Provide the [x, y] coordinate of the cell's center where the given text is located.  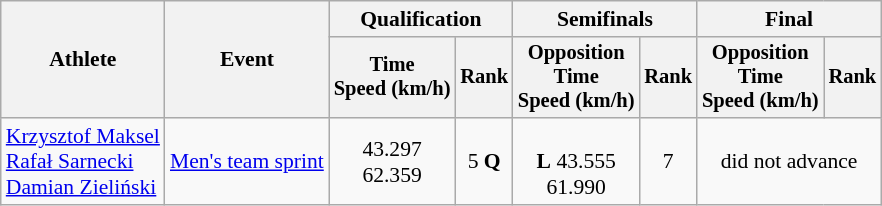
TimeSpeed (km/h) [392, 78]
Event [247, 60]
Final [789, 19]
Krzysztof MakselRafał SarneckiDamian Zieliński [83, 162]
43.29762.359 [392, 162]
did not advance [789, 162]
Athlete [83, 60]
Qualification [421, 19]
Semifinals [605, 19]
7 [668, 162]
L 43.55561.990 [576, 162]
Men's team sprint [247, 162]
5 Q [484, 162]
